Capture the cell that displays the provided text and extract its [X, Y] central coordinate. 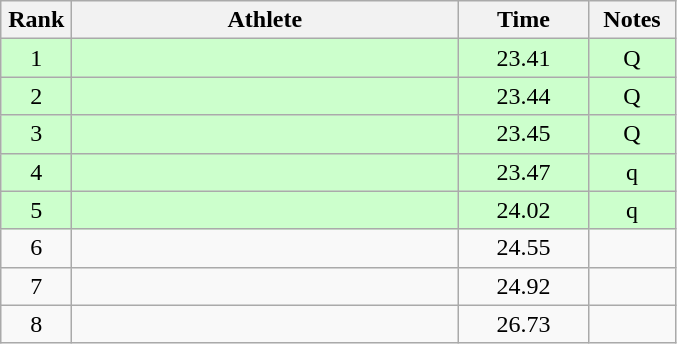
Rank [36, 20]
24.02 [524, 210]
8 [36, 324]
24.55 [524, 248]
26.73 [524, 324]
24.92 [524, 286]
4 [36, 172]
6 [36, 248]
2 [36, 96]
23.47 [524, 172]
23.44 [524, 96]
Athlete [265, 20]
7 [36, 286]
23.45 [524, 134]
1 [36, 58]
Time [524, 20]
23.41 [524, 58]
3 [36, 134]
5 [36, 210]
Notes [632, 20]
